Extract the (x, y) coordinate from the center of the cell holding the provided text.  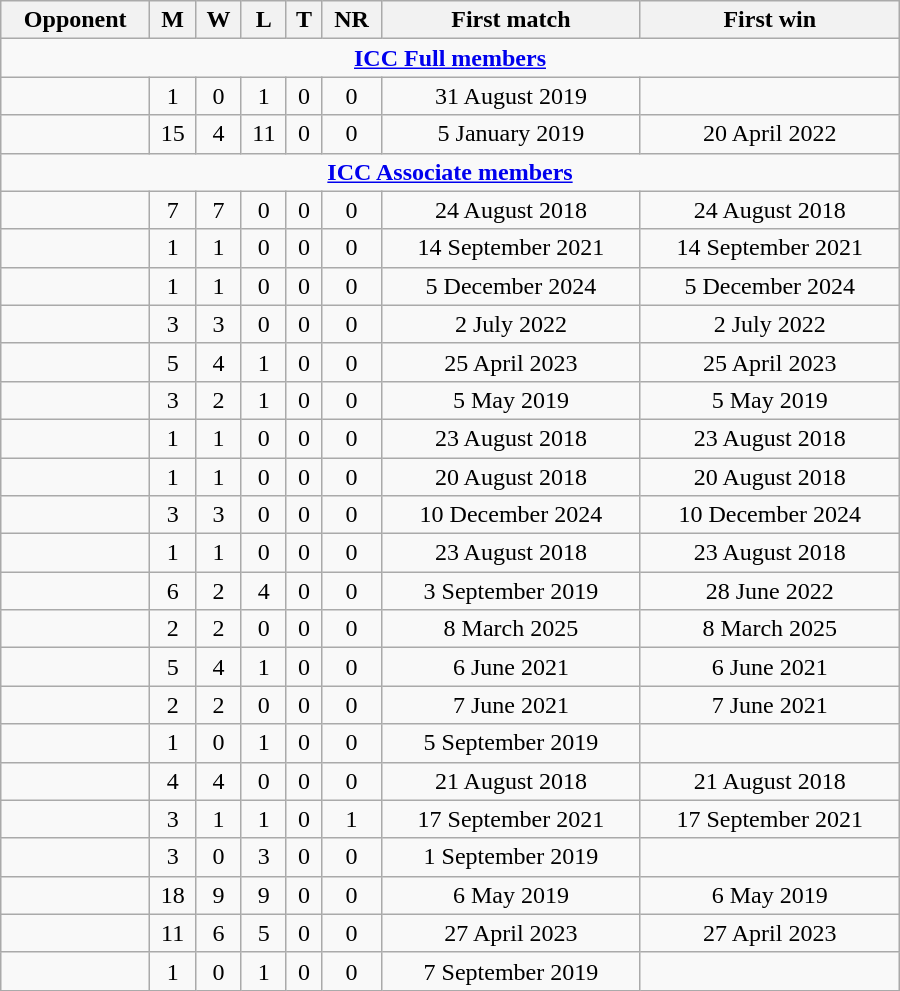
5 January 2019 (510, 134)
W (219, 20)
28 June 2022 (770, 591)
ICC Full members (450, 58)
31 August 2019 (510, 96)
3 September 2019 (510, 591)
T (304, 20)
L (264, 20)
First match (510, 20)
First win (770, 20)
20 April 2022 (770, 134)
ICC Associate members (450, 172)
5 September 2019 (510, 743)
7 September 2019 (510, 971)
M (173, 20)
1 September 2019 (510, 857)
18 (173, 895)
15 (173, 134)
Opponent (76, 20)
NR (352, 20)
